Return [X, Y] of the center of cell containing provided text 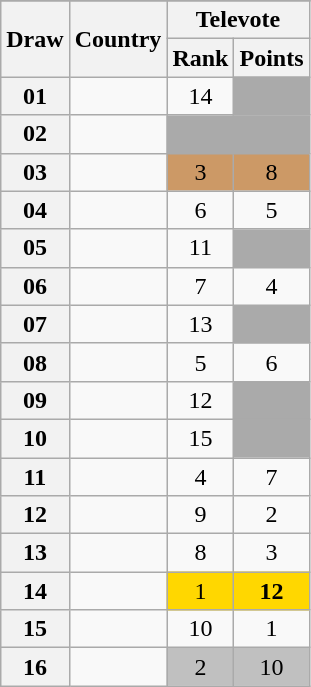
Rank [200, 58]
Televote [238, 20]
09 [35, 400]
9 [200, 515]
Points [272, 58]
Draw [35, 39]
Country [118, 39]
08 [35, 362]
05 [35, 248]
03 [35, 172]
06 [35, 286]
16 [35, 667]
07 [35, 324]
02 [35, 134]
04 [35, 210]
01 [35, 96]
